Locate the cell with the specified text and output its [X, Y] center coordinate. 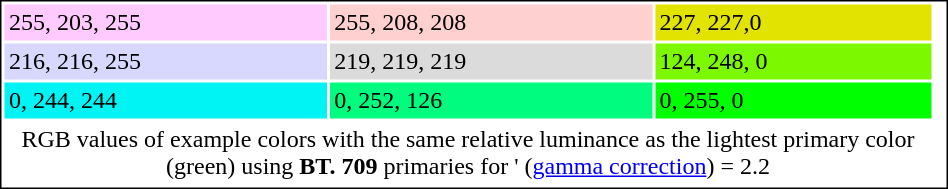
0, 255, 0 [793, 100]
0, 252, 126 [491, 100]
255, 203, 255 [165, 22]
124, 248, 0 [793, 62]
227, 227,0 [793, 22]
0, 244, 244 [165, 100]
255, 208, 208 [491, 22]
219, 219, 219 [491, 62]
216, 216, 255 [165, 62]
